Locate the cell with the specified text and output its (x, y) center coordinate. 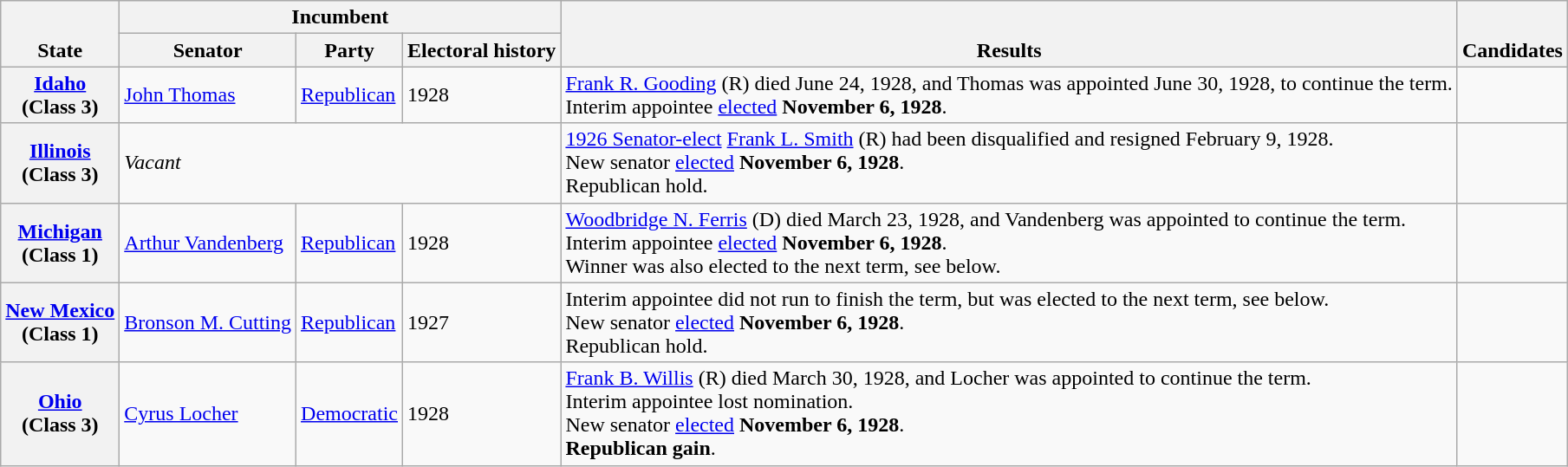
Senator (208, 50)
Frank R. Gooding (R) died June 24, 1928, and Thomas was appointed June 30, 1928, to continue the term.Interim appointee elected November 6, 1928. (1009, 95)
Candidates (1512, 34)
Michigan(Class 1) (61, 243)
Illinois(Class 3) (61, 163)
Idaho(Class 3) (61, 95)
Cyrus Locher (208, 414)
Bronson M. Cutting (208, 322)
State (61, 34)
Incumbent (340, 17)
Democratic (350, 414)
1927 (482, 322)
Interim appointee did not run to finish the term, but was elected to the next term, see below.New senator elected November 6, 1928.Republican hold. (1009, 322)
John Thomas (208, 95)
Arthur Vandenberg (208, 243)
Vacant (340, 163)
Results (1009, 34)
Ohio(Class 3) (61, 414)
Electoral history (482, 50)
New Mexico(Class 1) (61, 322)
1926 Senator-elect Frank L. Smith (R) had been disqualified and resigned February 9, 1928.New senator elected November 6, 1928.Republican hold. (1009, 163)
Party (350, 50)
